Capture the cell that displays the provided text and extract its [x, y] central coordinate. 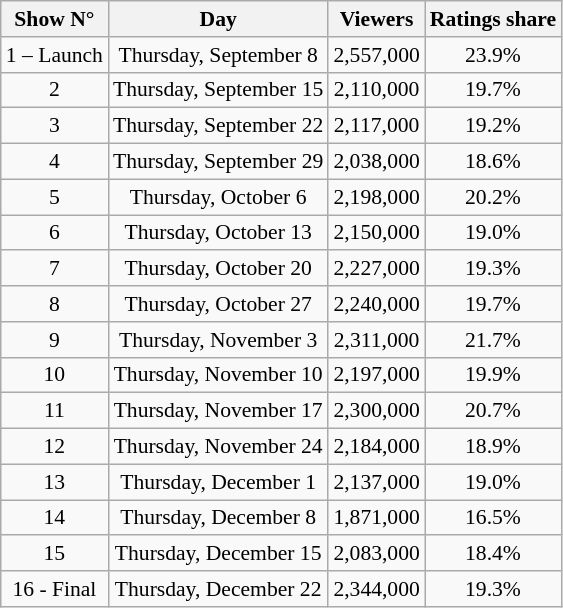
15 [54, 554]
2,227,000 [376, 269]
18.6% [493, 162]
4 [54, 162]
2,083,000 [376, 554]
Thursday, October 20 [218, 269]
5 [54, 197]
Thursday, November 24 [218, 447]
Thursday, December 8 [218, 518]
19.2% [493, 126]
Thursday, December 22 [218, 589]
Thursday, December 1 [218, 482]
2,198,000 [376, 197]
Thursday, December 15 [218, 554]
12 [54, 447]
3 [54, 126]
21.7% [493, 340]
Thursday, September 29 [218, 162]
9 [54, 340]
2,137,000 [376, 482]
7 [54, 269]
Thursday, November 3 [218, 340]
10 [54, 375]
Thursday, September 8 [218, 55]
2,117,000 [376, 126]
20.2% [493, 197]
8 [54, 304]
Thursday, October 13 [218, 233]
18.4% [493, 554]
23.9% [493, 55]
1 – Launch [54, 55]
Day [218, 19]
Ratings share [493, 19]
2,150,000 [376, 233]
1,871,000 [376, 518]
Thursday, September 15 [218, 90]
16 - Final [54, 589]
Thursday, November 10 [218, 375]
Thursday, November 17 [218, 411]
2,197,000 [376, 375]
Thursday, October 27 [218, 304]
20.7% [493, 411]
2,184,000 [376, 447]
14 [54, 518]
Thursday, September 22 [218, 126]
2,344,000 [376, 589]
18.9% [493, 447]
2,240,000 [376, 304]
13 [54, 482]
6 [54, 233]
Viewers [376, 19]
2,557,000 [376, 55]
11 [54, 411]
2 [54, 90]
Show N° [54, 19]
19.9% [493, 375]
2,311,000 [376, 340]
2,300,000 [376, 411]
16.5% [493, 518]
2,038,000 [376, 162]
Thursday, October 6 [218, 197]
2,110,000 [376, 90]
